Search for the cell housing the specified text and yield its [x, y] center coordinate. 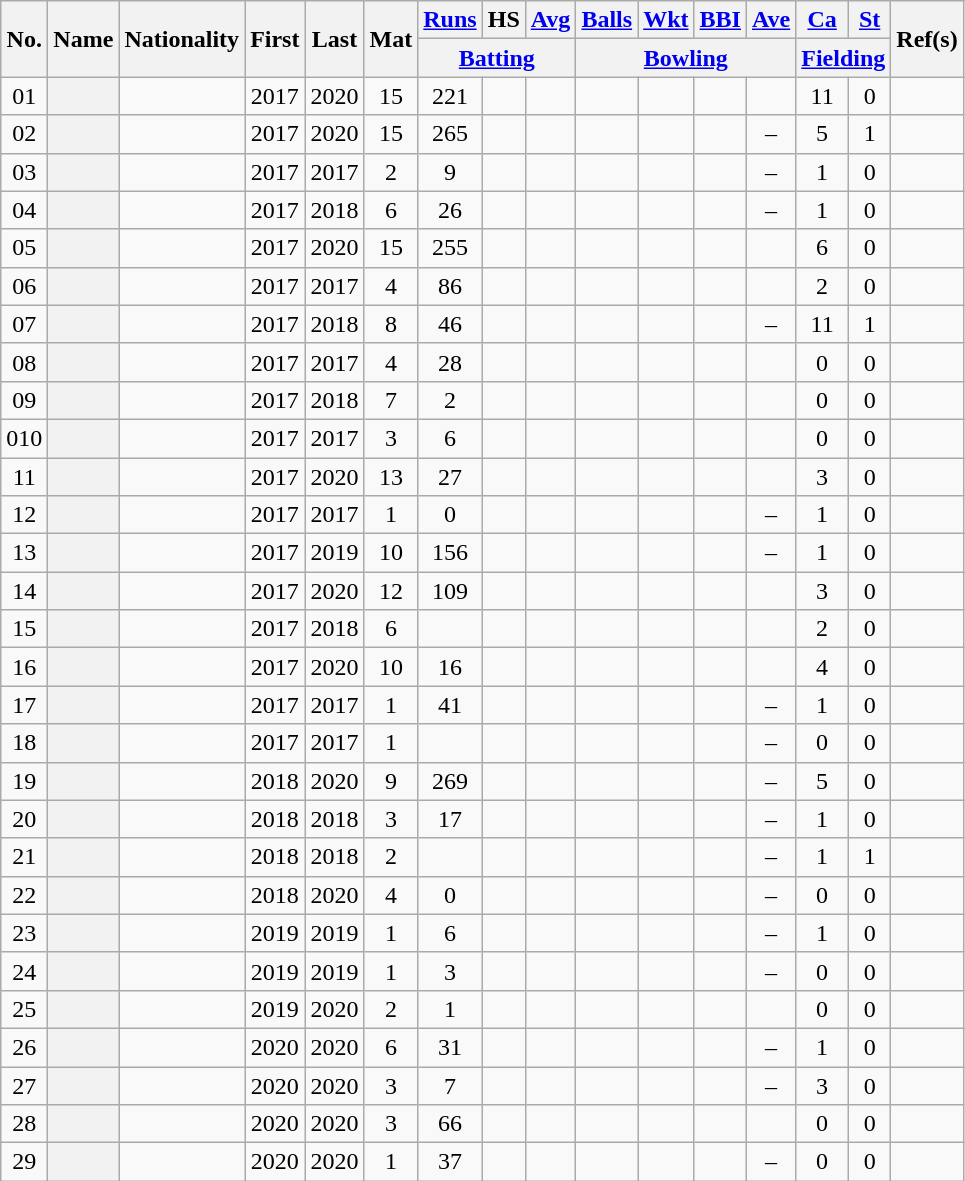
25 [24, 1009]
03 [24, 172]
22 [24, 895]
Last [334, 39]
05 [24, 248]
01 [24, 96]
Nationality [182, 39]
07 [24, 324]
06 [24, 286]
8 [391, 324]
St [870, 20]
66 [450, 1124]
265 [450, 134]
Fielding [844, 58]
010 [24, 438]
23 [24, 933]
Name [84, 39]
37 [450, 1162]
41 [450, 705]
Ave [770, 20]
46 [450, 324]
04 [24, 210]
31 [450, 1047]
14 [24, 591]
Ca [822, 20]
18 [24, 743]
Wkt [666, 20]
21 [24, 857]
86 [450, 286]
Mat [391, 39]
Ref(s) [927, 39]
Balls [607, 20]
Avg [550, 20]
269 [450, 781]
109 [450, 591]
09 [24, 400]
02 [24, 134]
Batting [497, 58]
255 [450, 248]
08 [24, 362]
24 [24, 971]
Bowling [686, 58]
No. [24, 39]
20 [24, 819]
BBI [720, 20]
Runs [450, 20]
HS [504, 20]
156 [450, 553]
29 [24, 1162]
19 [24, 781]
221 [450, 96]
First [275, 39]
